Return (X, Y) of the center of cell containing provided text 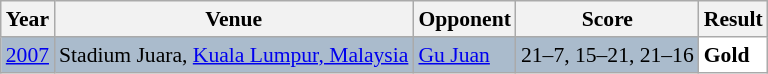
Gu Juan (464, 55)
Year (28, 19)
21–7, 15–21, 21–16 (608, 55)
Opponent (464, 19)
Result (734, 19)
Venue (234, 19)
Gold (734, 55)
2007 (28, 55)
Stadium Juara, Kuala Lumpur, Malaysia (234, 55)
Score (608, 19)
